Search for the cell housing the specified text and yield its (X, Y) center coordinate. 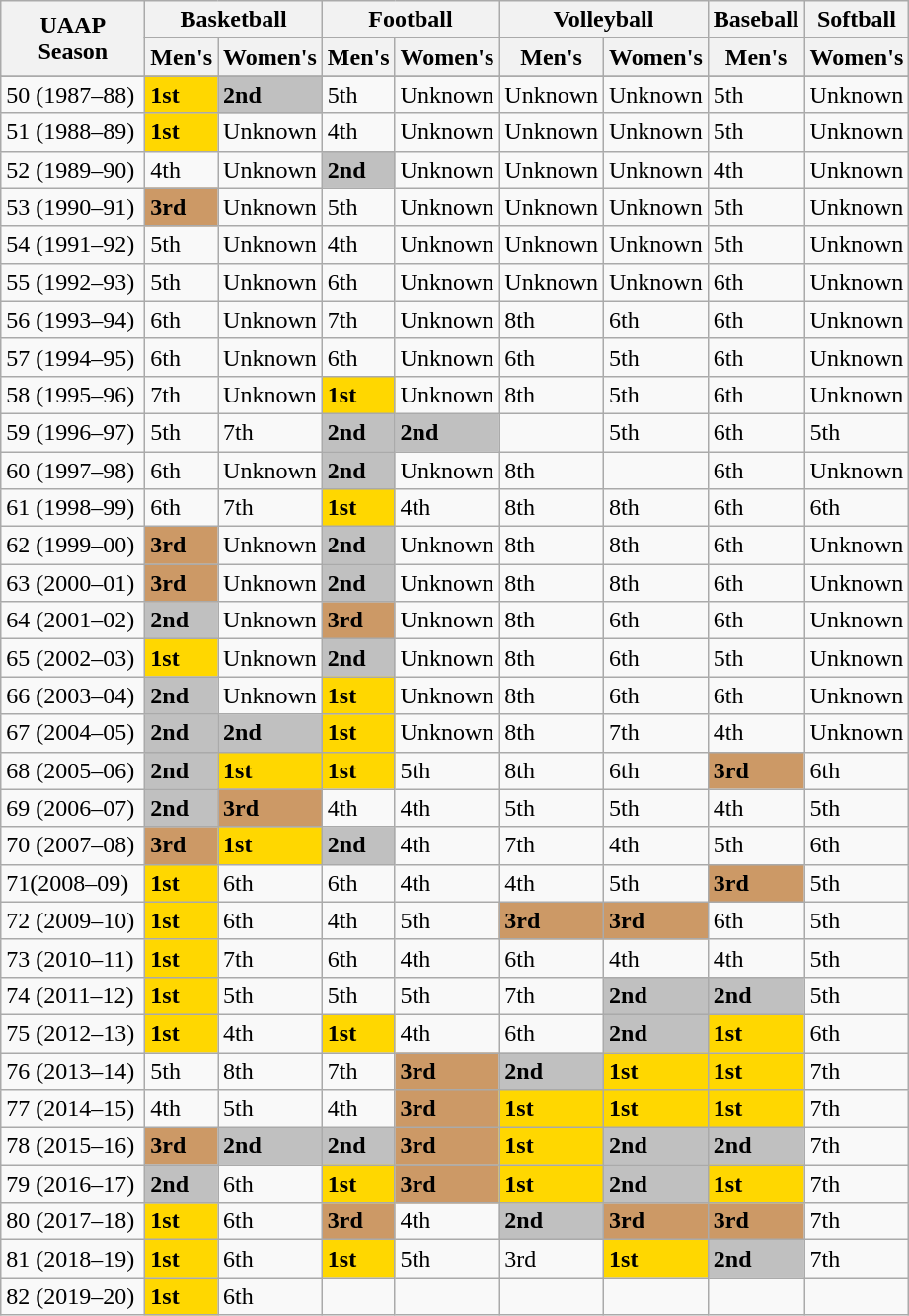
Volleyball (604, 20)
70 (2007–08) (73, 845)
57 (1994–95) (73, 357)
80 (2017–18) (73, 1221)
Softball (857, 20)
56 (1993–94) (73, 320)
52 (1989–90) (73, 170)
82 (2019–20) (73, 1296)
66 (2003–04) (73, 695)
78 (2015–16) (73, 1146)
62 (1999–00) (73, 546)
64 (2001–02) (73, 621)
Baseball (756, 20)
74 (2011–12) (73, 995)
53 (1990–91) (73, 207)
81 (2018–19) (73, 1259)
67 (2004–05) (73, 733)
77 (2014–15) (73, 1109)
65 (2002–03) (73, 658)
54 (1991–92) (73, 245)
63 (2000–01) (73, 583)
69 (2006–07) (73, 808)
Football (411, 20)
50 (1987–88) (73, 95)
79 (2016–17) (73, 1184)
59 (1996–97) (73, 432)
73 (2010–11) (73, 958)
72 (2009–10) (73, 920)
75 (2012–13) (73, 1033)
61 (1998–99) (73, 508)
68 (2005–06) (73, 770)
76 (2013–14) (73, 1070)
55 (1992–93) (73, 282)
Basketball (233, 20)
71(2008–09) (73, 883)
UAAP Season (73, 38)
51 (1988–89) (73, 132)
58 (1995–96) (73, 395)
60 (1997–98) (73, 471)
